Determine the (X, Y) coordinate at the center of the cell enclosing the given text.  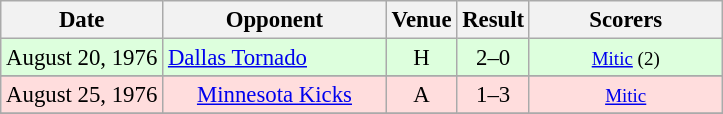
Mitic (626, 95)
A (422, 95)
Venue (422, 20)
August 25, 1976 (82, 95)
Result (494, 20)
1–3 (494, 95)
H (422, 58)
August 20, 1976 (82, 58)
Mitic (2) (626, 58)
2–0 (494, 58)
Scorers (626, 20)
Opponent (275, 20)
Dallas Tornado (275, 58)
Minnesota Kicks (275, 95)
Date (82, 20)
